For the text-containing cell, return its midpoint in (X, Y) coordinate format. 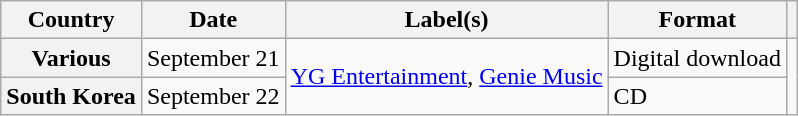
September 22 (213, 96)
Label(s) (446, 20)
South Korea (72, 96)
Date (213, 20)
Format (697, 20)
Various (72, 58)
CD (697, 96)
September 21 (213, 58)
Digital download (697, 58)
YG Entertainment, Genie Music (446, 77)
Country (72, 20)
